Find where the given text appears and provide that cell's center as (X, Y) coordinate. 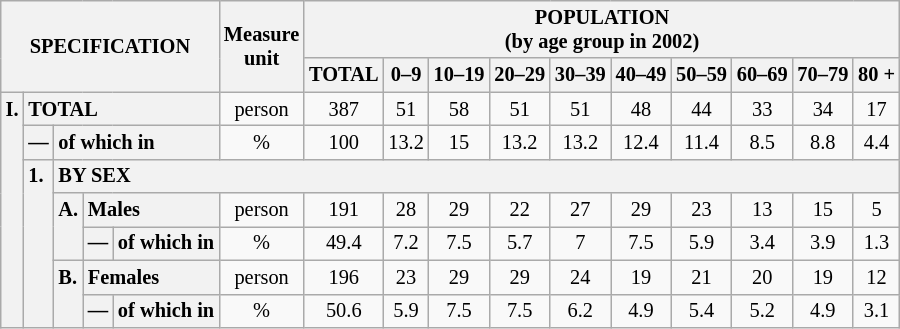
21 (702, 277)
6.2 (580, 311)
A. (68, 226)
5.4 (702, 311)
I. (12, 210)
12.4 (642, 142)
50–59 (702, 75)
22 (520, 210)
80 + (876, 75)
5.7 (520, 243)
40–49 (642, 75)
1. (38, 243)
60–69 (762, 75)
SPECIFICATION (110, 46)
4.4 (876, 142)
8.8 (824, 142)
0–9 (406, 75)
50.6 (344, 311)
5.2 (762, 311)
7 (580, 243)
196 (344, 277)
3.1 (876, 311)
11.4 (702, 142)
34 (824, 109)
33 (762, 109)
POPULATION (by age group in 2002) (602, 29)
10–19 (460, 75)
44 (702, 109)
20 (762, 277)
B. (68, 294)
30–39 (580, 75)
387 (344, 109)
24 (580, 277)
70–79 (824, 75)
49.4 (344, 243)
48 (642, 109)
3.4 (762, 243)
20–29 (520, 75)
27 (580, 210)
7.2 (406, 243)
1.3 (876, 243)
3.9 (824, 243)
5 (876, 210)
Females (151, 277)
12 (876, 277)
BY SEX (477, 176)
Measure unit (262, 46)
8.5 (762, 142)
Males (151, 210)
17 (876, 109)
100 (344, 142)
28 (406, 210)
191 (344, 210)
13 (762, 210)
58 (460, 109)
